From the cell containing the given text, extract its center point as (X, Y) coordinate. 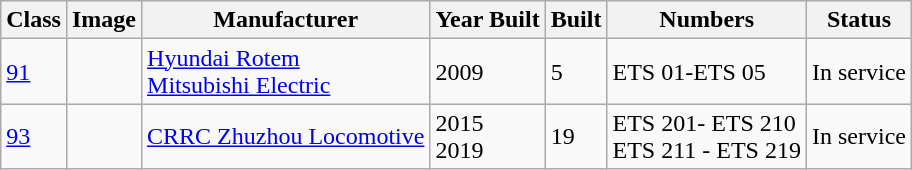
ETS 201- ETS 210ETS 211 - ETS 219 (707, 136)
Built (576, 20)
Manufacturer (286, 20)
Class (34, 20)
2009 (488, 72)
Year Built (488, 20)
91 (34, 72)
Hyundai Rotem Mitsubishi Electric (286, 72)
Status (858, 20)
5 (576, 72)
20152019 (488, 136)
93 (34, 136)
ETS 01-ETS 05 (707, 72)
Image (104, 20)
Numbers (707, 20)
19 (576, 136)
CRRC Zhuzhou Locomotive (286, 136)
